Capture the cell that displays the provided text and extract its [x, y] central coordinate. 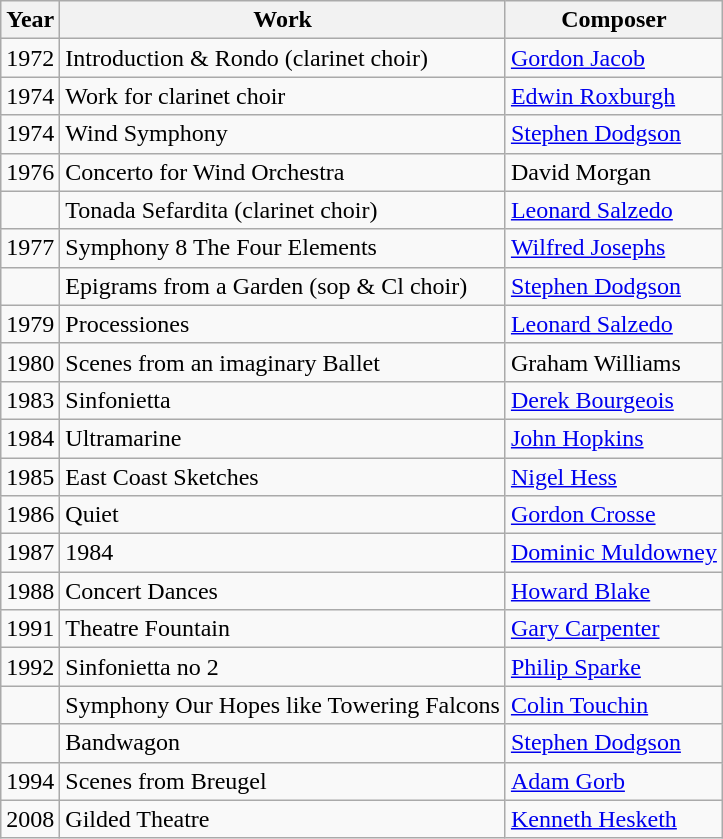
1979 [30, 324]
Work for clarinet choir [283, 96]
Kenneth Hesketh [614, 819]
Dominic Muldowney [614, 553]
Symphony 8 The Four Elements [283, 248]
1986 [30, 515]
1985 [30, 477]
Gordon Crosse [614, 515]
Wind Symphony [283, 134]
1988 [30, 591]
Gilded Theatre [283, 819]
Howard Blake [614, 591]
Composer [614, 20]
East Coast Sketches [283, 477]
David Morgan [614, 172]
Work [283, 20]
Concerto for Wind Orchestra [283, 172]
Scenes from Breugel [283, 781]
1972 [30, 58]
Epigrams from a Garden (sop & Cl choir) [283, 286]
Processiones [283, 324]
1994 [30, 781]
Derek Bourgeois [614, 400]
Sinfonietta no 2 [283, 667]
Concert Dances [283, 591]
2008 [30, 819]
Tonada Sefardita (clarinet choir) [283, 210]
Year [30, 20]
Bandwagon [283, 743]
Philip Sparke [614, 667]
Graham Williams [614, 362]
Sinfonietta [283, 400]
Nigel Hess [614, 477]
1992 [30, 667]
1980 [30, 362]
Quiet [283, 515]
1976 [30, 172]
John Hopkins [614, 438]
Introduction & Rondo (clarinet choir) [283, 58]
1987 [30, 553]
Gordon Jacob [614, 58]
Wilfred Josephs [614, 248]
Ultramarine [283, 438]
Symphony Our Hopes like Towering Falcons [283, 705]
Colin Touchin [614, 705]
Adam Gorb [614, 781]
1991 [30, 629]
Edwin Roxburgh [614, 96]
Scenes from an imaginary Ballet [283, 362]
1983 [30, 400]
Theatre Fountain [283, 629]
1977 [30, 248]
Gary Carpenter [614, 629]
